From the cell containing the given text, extract its center point as (X, Y) coordinate. 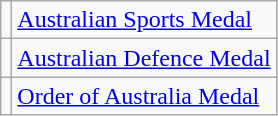
Order of Australia Medal (144, 96)
Australian Defence Medal (144, 58)
Australian Sports Medal (144, 20)
